Return the [x, y] coordinate for the center point of the cell that contains the specified text.  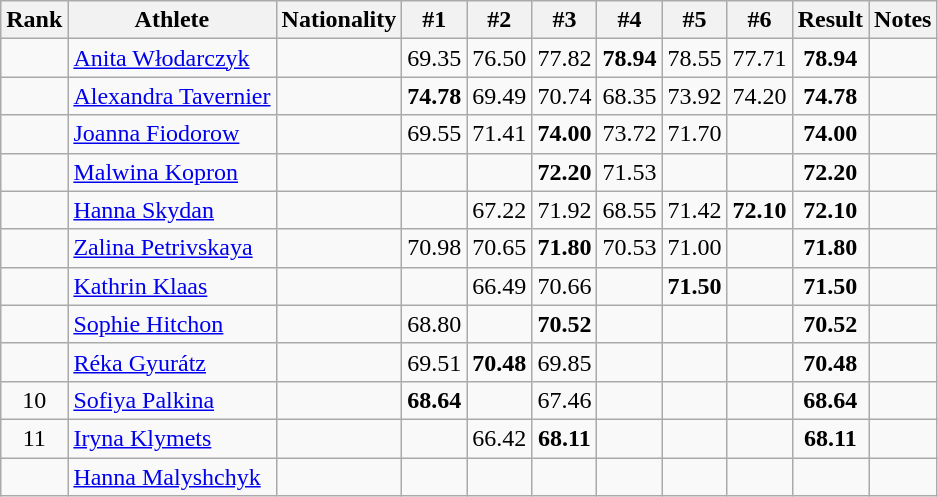
Hanna Malyshchyk [172, 477]
77.71 [760, 58]
#6 [760, 20]
70.65 [500, 248]
Iryna Klymets [172, 438]
69.55 [434, 134]
66.49 [500, 286]
Hanna Skydan [172, 210]
68.80 [434, 324]
Réka Gyurátz [172, 362]
71.92 [564, 210]
Result [830, 20]
69.85 [564, 362]
#1 [434, 20]
70.74 [564, 96]
70.98 [434, 248]
Kathrin Klaas [172, 286]
Malwina Kopron [172, 172]
73.72 [630, 134]
73.92 [694, 96]
76.50 [500, 58]
Athlete [172, 20]
68.35 [630, 96]
67.46 [564, 400]
71.00 [694, 248]
71.41 [500, 134]
Sophie Hitchon [172, 324]
69.51 [434, 362]
70.66 [564, 286]
Nationality [339, 20]
71.70 [694, 134]
Rank [34, 20]
Anita Włodarczyk [172, 58]
78.55 [694, 58]
#2 [500, 20]
Joanna Fiodorow [172, 134]
69.49 [500, 96]
69.35 [434, 58]
70.53 [630, 248]
#3 [564, 20]
Zalina Petrivskaya [172, 248]
71.53 [630, 172]
10 [34, 400]
#4 [630, 20]
66.42 [500, 438]
68.55 [630, 210]
71.42 [694, 210]
74.20 [760, 96]
Notes [903, 20]
Sofiya Palkina [172, 400]
77.82 [564, 58]
67.22 [500, 210]
Alexandra Tavernier [172, 96]
#5 [694, 20]
11 [34, 438]
